Return the (x, y) coordinate for the center point of the cell that contains the specified text.  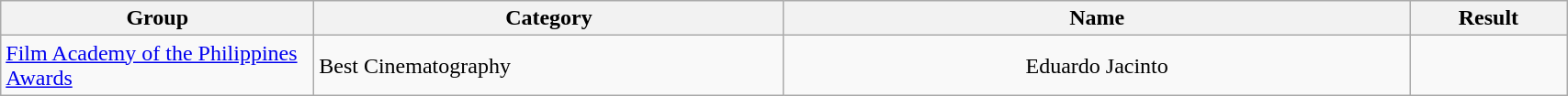
Result (1488, 18)
Group (158, 18)
Best Cinematography (549, 66)
Name (1097, 18)
Category (549, 18)
Eduardo Jacinto (1097, 66)
Film Academy of the Philippines Awards (158, 66)
